Return [X, Y] of the center of cell containing provided text 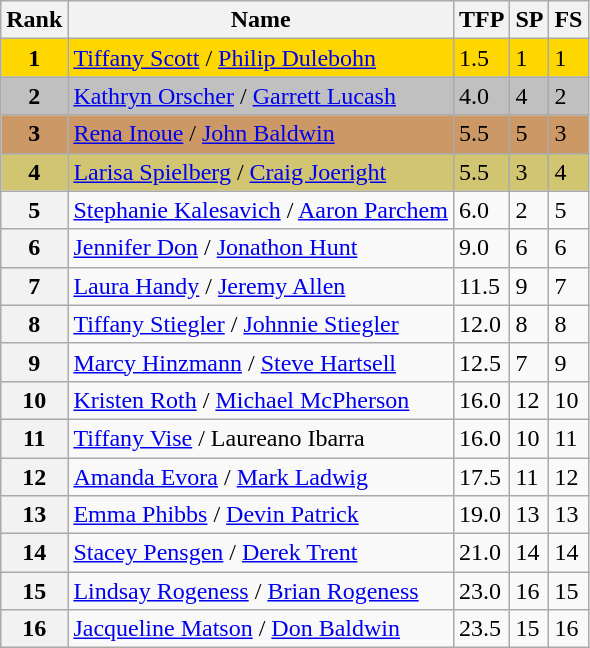
12.5 [481, 362]
Rena Inoue / John Baldwin [261, 134]
TFP [481, 20]
11.5 [481, 286]
Stephanie Kalesavich / Aaron Parchem [261, 210]
23.5 [481, 629]
Laura Handy / Jeremy Allen [261, 286]
9.0 [481, 248]
Rank [34, 20]
Emma Phibbs / Devin Patrick [261, 515]
Kristen Roth / Michael McPherson [261, 400]
Jennifer Don / Jonathon Hunt [261, 248]
SP [530, 20]
FS [568, 20]
Jacqueline Matson / Don Baldwin [261, 629]
21.0 [481, 553]
Tiffany Scott / Philip Dulebohn [261, 58]
19.0 [481, 515]
Amanda Evora / Mark Ladwig [261, 477]
Lindsay Rogeness / Brian Rogeness [261, 591]
Kathryn Orscher / Garrett Lucash [261, 96]
17.5 [481, 477]
Name [261, 20]
12.0 [481, 324]
4.0 [481, 96]
Tiffany Vise / Laureano Ibarra [261, 438]
Larisa Spielberg / Craig Joeright [261, 172]
Marcy Hinzmann / Steve Hartsell [261, 362]
23.0 [481, 591]
6.0 [481, 210]
1.5 [481, 58]
Stacey Pensgen / Derek Trent [261, 553]
Tiffany Stiegler / Johnnie Stiegler [261, 324]
